Extract the [X, Y] coordinate from the center of the cell holding the provided text.  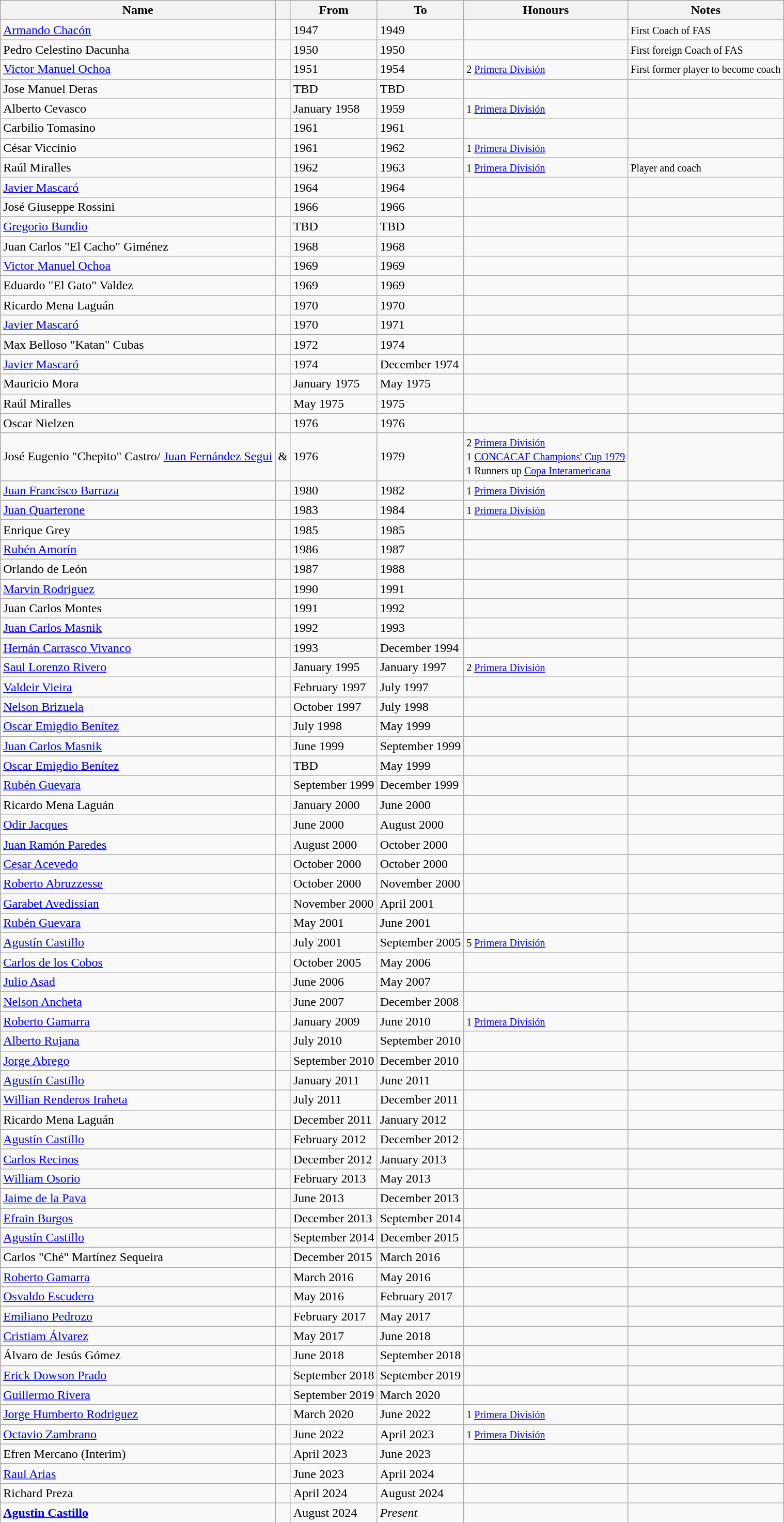
1972 [334, 345]
Juan Ramón Paredes [138, 844]
April 2001 [420, 904]
José Giuseppe Rossini [138, 207]
Gregorio Bundio [138, 226]
5 Primera División [546, 943]
Roberto Abruzzesse [138, 883]
1971 [420, 325]
December 2008 [420, 1002]
Hernán Carrasco Vivanco [138, 648]
Garabet Avedissian [138, 904]
December 1994 [420, 648]
June 2011 [420, 1080]
Jorge Humberto Rodriguez [138, 1415]
January 1975 [334, 384]
Eduardo "El Gato" Valdez [138, 286]
Player and coach [705, 167]
Orlando de León [138, 569]
July 2001 [334, 943]
From [334, 10]
Efrain Burgos [138, 1218]
May 2006 [420, 962]
1975 [420, 403]
Nelson Ancheta [138, 1002]
July 2010 [334, 1041]
José Eugenio "Chepito" Castro/ Juan Fernández Segui [138, 457]
June 2001 [420, 923]
June 2007 [334, 1002]
Jaime de la Pava [138, 1198]
1949 [420, 30]
July 2011 [334, 1100]
1979 [420, 457]
Willian Renderos Iraheta [138, 1100]
Carlos Recinos [138, 1159]
Valdeir Vieira [138, 687]
1982 [420, 490]
Max Belloso "Katan" Cubas [138, 345]
January 1995 [334, 667]
January 2012 [420, 1120]
1954 [420, 69]
Erick Dowson Prado [138, 1375]
December 2010 [420, 1061]
May 2001 [334, 923]
Raul Arias [138, 1473]
Carlos "Ché" Martínez Sequeira [138, 1257]
December 1999 [420, 785]
To [420, 10]
Juan Carlos "El Cacho" Giménez [138, 246]
1986 [334, 549]
October 1997 [334, 707]
César Viccinio [138, 148]
Efren Mercano (Interim) [138, 1454]
Nelson Brizuela [138, 707]
Alberto Rujana [138, 1041]
Cristiam Álvarez [138, 1336]
January 1997 [420, 667]
Carlos de los Cobos [138, 962]
Richard Preza [138, 1493]
September 2005 [420, 943]
First former player to become coach [705, 69]
Julio Asad [138, 982]
January 2009 [334, 1021]
1983 [334, 510]
Enrique Grey [138, 530]
1963 [420, 167]
2 Primera División1 CONCACAF Champions' Cup 19791 Runners up Copa Interamericana [546, 457]
Juan Quarterone [138, 510]
Notes [705, 10]
May 2007 [420, 982]
January 2013 [420, 1159]
Jorge Abrego [138, 1061]
Name [138, 10]
January 1958 [334, 108]
Juan Francisco Barraza [138, 490]
June 2013 [334, 1198]
First Coach of FAS [705, 30]
1988 [420, 569]
January 2000 [334, 805]
February 1997 [334, 687]
William Osorio [138, 1178]
Guillermo Rivera [138, 1395]
January 2011 [334, 1080]
Rubén Amorín [138, 549]
1980 [334, 490]
July 1997 [420, 687]
Álvaro de Jesús Gómez [138, 1356]
Saul Lorenzo Rivero [138, 667]
Emiliano Pedrozo [138, 1316]
June 2006 [334, 982]
Cesar Acevedo [138, 864]
First foreign Coach of FAS [705, 50]
Present [420, 1513]
1959 [420, 108]
Pedro Celestino Dacunha [138, 50]
Alberto Cevasco [138, 108]
June 2010 [420, 1021]
Oscar Nielzen [138, 423]
December 1974 [420, 364]
Mauricio Mora [138, 384]
Odir Jacques [138, 825]
Marvin Rodriguez [138, 588]
Agustin Castillo [138, 1513]
1947 [334, 30]
May 2013 [420, 1178]
1951 [334, 69]
October 2005 [334, 962]
Carbilio Tomasino [138, 128]
Osvaldo Escudero [138, 1297]
Jose Manuel Deras [138, 89]
1984 [420, 510]
Honours [546, 10]
February 2012 [334, 1139]
June 1999 [334, 746]
Armando Chacón [138, 30]
Juan Carlos Montes [138, 609]
Octavio Zambrano [138, 1434]
1990 [334, 588]
& [283, 457]
February 2013 [334, 1178]
